Scan for the cell matching the given text and deliver its [X, Y] coordinate at center. 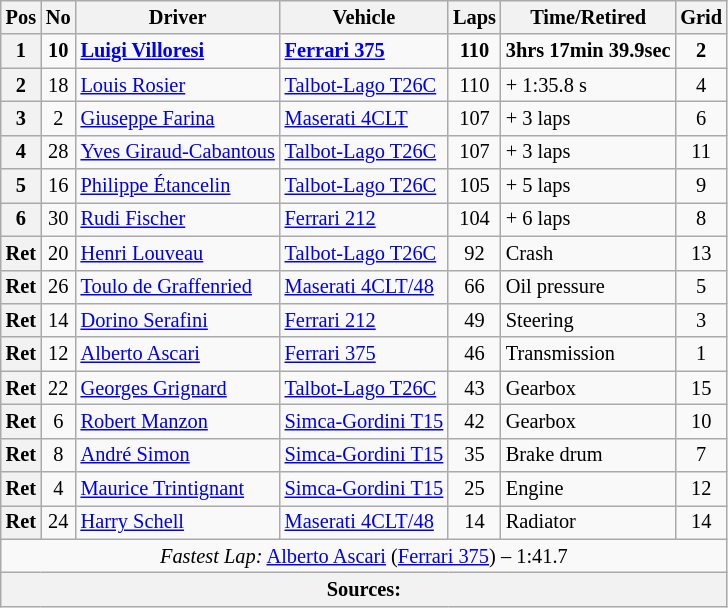
43 [474, 388]
Vehicle [364, 17]
Laps [474, 17]
Luigi Villoresi [178, 51]
9 [701, 186]
+ 6 laps [588, 219]
Yves Giraud-Cabantous [178, 152]
+ 1:35.8 s [588, 85]
Grid [701, 17]
49 [474, 320]
20 [58, 253]
18 [58, 85]
28 [58, 152]
Philippe Étancelin [178, 186]
Maserati 4CLT [364, 118]
13 [701, 253]
92 [474, 253]
Sources: [364, 589]
Louis Rosier [178, 85]
35 [474, 455]
Dorino Serafini [178, 320]
25 [474, 489]
Steering [588, 320]
Transmission [588, 354]
Driver [178, 17]
Crash [588, 253]
+ 5 laps [588, 186]
105 [474, 186]
Alberto Ascari [178, 354]
Oil pressure [588, 287]
Toulo de Graffenried [178, 287]
Georges Grignard [178, 388]
16 [58, 186]
André Simon [178, 455]
Rudi Fischer [178, 219]
Fastest Lap: Alberto Ascari (Ferrari 375) – 1:41.7 [364, 556]
3hrs 17min 39.9sec [588, 51]
No [58, 17]
Radiator [588, 522]
46 [474, 354]
Robert Manzon [178, 421]
Henri Louveau [178, 253]
Time/Retired [588, 17]
15 [701, 388]
104 [474, 219]
26 [58, 287]
7 [701, 455]
30 [58, 219]
Harry Schell [178, 522]
Engine [588, 489]
22 [58, 388]
24 [58, 522]
66 [474, 287]
11 [701, 152]
Brake drum [588, 455]
Maurice Trintignant [178, 489]
42 [474, 421]
Pos [21, 17]
Giuseppe Farina [178, 118]
